For the text-containing cell, return its midpoint in [X, Y] coordinate format. 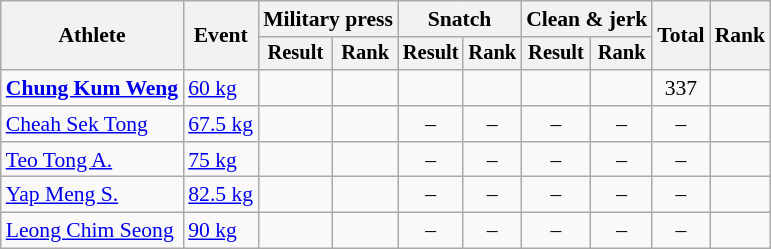
Yap Meng S. [92, 195]
337 [680, 88]
75 kg [220, 160]
60 kg [220, 88]
Event [220, 36]
Teo Tong A. [92, 160]
90 kg [220, 231]
Chung Kum Weng [92, 88]
Total [680, 36]
Military press [328, 19]
Clean & jerk [586, 19]
Cheah Sek Tong [92, 124]
Athlete [92, 36]
67.5 kg [220, 124]
Leong Chim Seong [92, 231]
Snatch [460, 19]
82.5 kg [220, 195]
